From the cell containing the given text, extract its center point as [X, Y] coordinate. 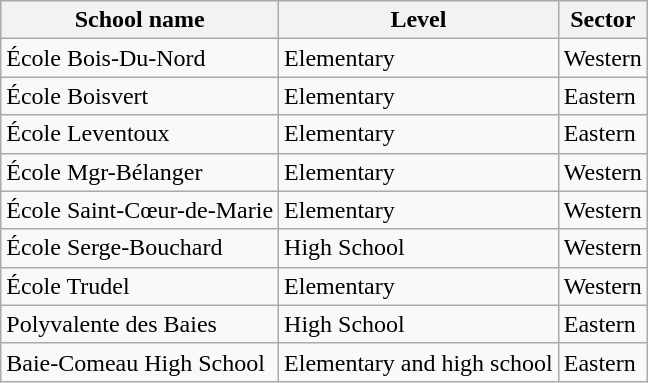
École Leventoux [140, 134]
École Serge-Bouchard [140, 248]
École Saint-Cœur-de-Marie [140, 210]
Level [419, 20]
Sector [602, 20]
École Bois-Du-Nord [140, 58]
Baie-Comeau High School [140, 362]
School name [140, 20]
École Mgr-Bélanger [140, 172]
Elementary and high school [419, 362]
École Boisvert [140, 96]
Polyvalente des Baies [140, 324]
École Trudel [140, 286]
